Pinpoint the cell where the given text exists, returning its [x, y] midpoint coordinate. 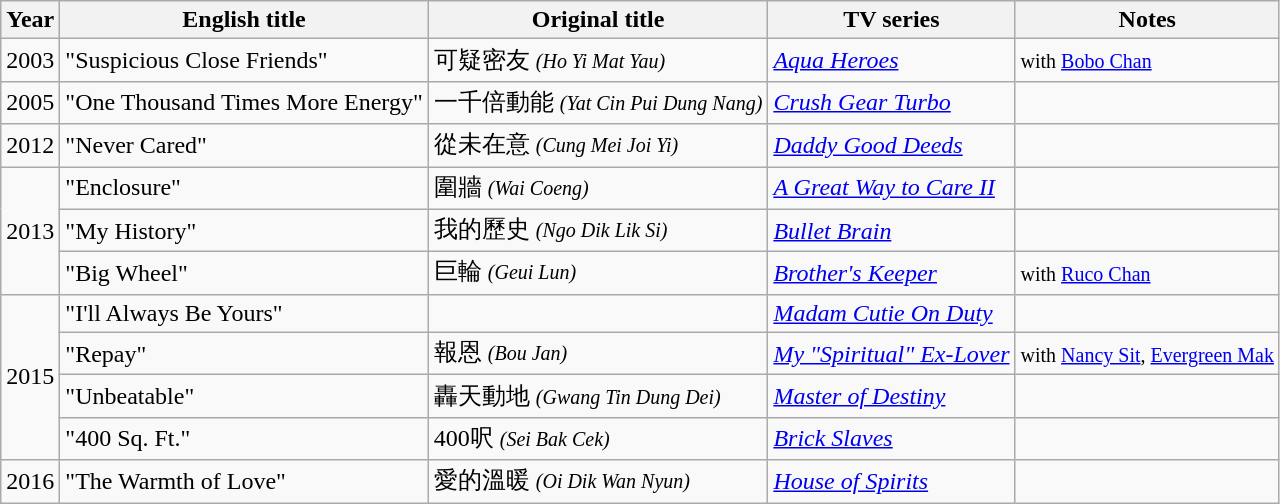
Madam Cutie On Duty [892, 313]
2015 [30, 377]
Original title [598, 20]
English title [244, 20]
"Repay" [244, 354]
轟天動地 (Gwang Tin Dung Dei) [598, 396]
400呎 (Sei Bak Cek) [598, 438]
Crush Gear Turbo [892, 102]
House of Spirits [892, 482]
2005 [30, 102]
A Great Way to Care II [892, 188]
Daddy Good Deeds [892, 146]
2013 [30, 230]
TV series [892, 20]
"Enclosure" [244, 188]
Aqua Heroes [892, 60]
Master of Destiny [892, 396]
Year [30, 20]
報恩 (Bou Jan) [598, 354]
Bullet Brain [892, 230]
"Big Wheel" [244, 274]
2003 [30, 60]
"One Thousand Times More Energy" [244, 102]
一千倍動能 (Yat Cin Pui Dung Nang) [598, 102]
"The Warmth of Love" [244, 482]
可疑密友 (Ho Yi Mat Yau) [598, 60]
with Nancy Sit, Evergreen Mak [1147, 354]
Brother's Keeper [892, 274]
2012 [30, 146]
with Bobo Chan [1147, 60]
愛的溫暖 (Oi Dik Wan Nyun) [598, 482]
圍牆 (Wai Coeng) [598, 188]
with Ruco Chan [1147, 274]
"Never Cared" [244, 146]
"Unbeatable" [244, 396]
從未在意 (Cung Mei Joi Yi) [598, 146]
"Suspicious Close Friends" [244, 60]
Brick Slaves [892, 438]
"I'll Always Be Yours" [244, 313]
"My History" [244, 230]
My "Spiritual" Ex-Lover [892, 354]
2016 [30, 482]
巨輪 (Geui Lun) [598, 274]
Notes [1147, 20]
"400 Sq. Ft." [244, 438]
我的歷史 (Ngo Dik Lik Si) [598, 230]
